Pinpoint the cell where the given text exists, returning its [x, y] midpoint coordinate. 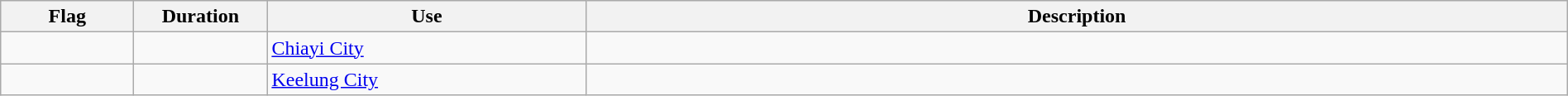
Chiayi City [427, 48]
Keelung City [427, 79]
Flag [68, 17]
Duration [200, 17]
Description [1077, 17]
Use [427, 17]
